Identify which cell holds the provided text, then report its [X, Y] central coordinate. 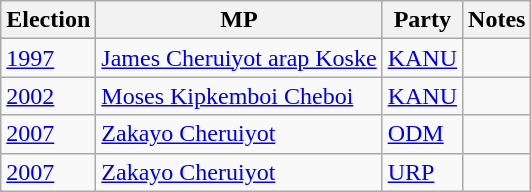
ODM [422, 134]
Notes [497, 20]
2002 [48, 96]
MP [239, 20]
URP [422, 172]
Party [422, 20]
James Cheruiyot arap Koske [239, 58]
Election [48, 20]
Moses Kipkemboi Cheboi [239, 96]
1997 [48, 58]
